From the cell containing the given text, extract its center point as [X, Y] coordinate. 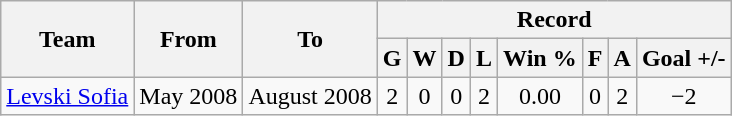
Win % [540, 58]
Goal +/- [684, 58]
G [392, 58]
F [595, 58]
August 2008 [310, 96]
A [622, 58]
W [424, 58]
0.00 [540, 96]
L [484, 58]
From [188, 39]
Record [554, 20]
Levski Sofia [68, 96]
D [456, 58]
−2 [684, 96]
May 2008 [188, 96]
Team [68, 39]
To [310, 39]
